Extract the (x, y) coordinate from the center of the cell holding the provided text.  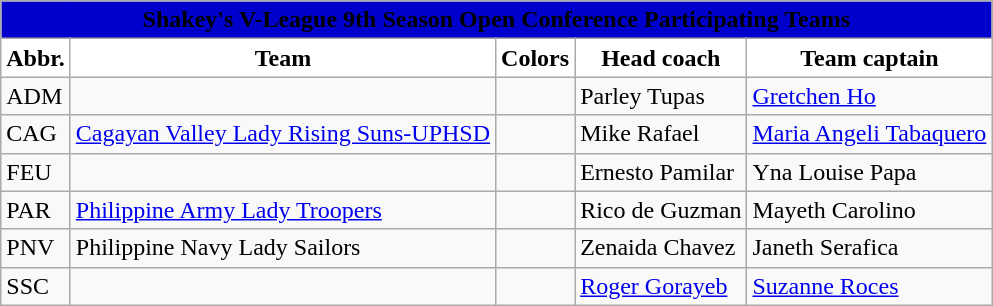
CAG (36, 134)
PAR (36, 210)
SSC (36, 286)
FEU (36, 172)
Roger Gorayeb (661, 286)
PNV (36, 248)
Rico de Guzman (661, 210)
Mayeth Carolino (870, 210)
Cagayan Valley Lady Rising Suns-UPHSD (282, 134)
Janeth Serafica (870, 248)
Team (282, 58)
Colors (536, 58)
Gretchen Ho (870, 96)
Shakey's V-League 9th Season Open Conference Participating Teams (496, 20)
Philippine Navy Lady Sailors (282, 248)
Maria Angeli Tabaquero (870, 134)
Yna Louise Papa (870, 172)
Philippine Army Lady Troopers (282, 210)
Abbr. (36, 58)
Mike Rafael (661, 134)
Zenaida Chavez (661, 248)
Parley Tupas (661, 96)
Ernesto Pamilar (661, 172)
Head coach (661, 58)
Team captain (870, 58)
Suzanne Roces (870, 286)
ADM (36, 96)
